Determine the [X, Y] coordinate at the center of the cell enclosing the given text.  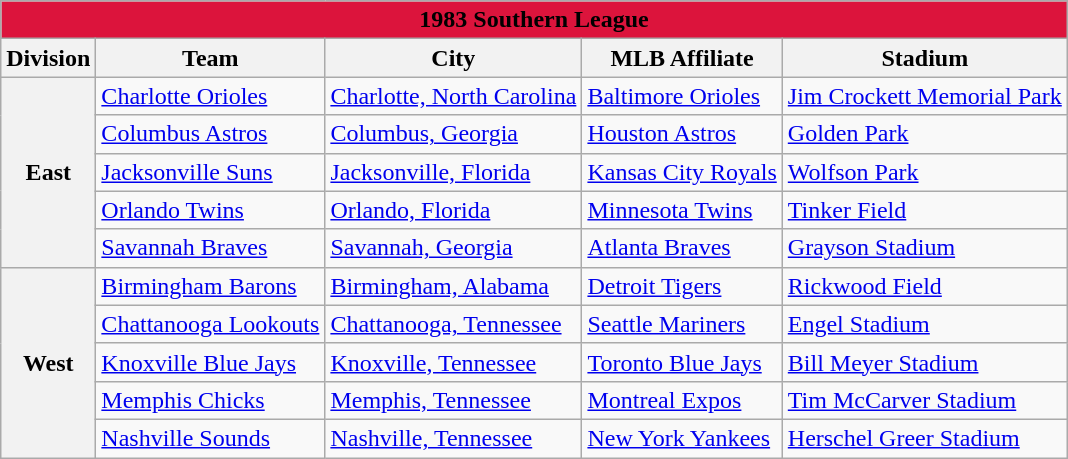
Birmingham, Alabama [454, 286]
Columbus Astros [210, 134]
Golden Park [924, 134]
Minnesota Twins [682, 210]
Herschel Greer Stadium [924, 438]
City [454, 58]
Knoxville, Tennessee [454, 362]
Division [48, 58]
Grayson Stadium [924, 248]
Rickwood Field [924, 286]
Charlotte, North Carolina [454, 96]
Savannah Braves [210, 248]
Detroit Tigers [682, 286]
Orlando, Florida [454, 210]
Savannah, Georgia [454, 248]
East [48, 172]
Knoxville Blue Jays [210, 362]
Engel Stadium [924, 324]
Houston Astros [682, 134]
Bill Meyer Stadium [924, 362]
Atlanta Braves [682, 248]
MLB Affiliate [682, 58]
Memphis Chicks [210, 400]
Baltimore Orioles [682, 96]
Team [210, 58]
Chattanooga, Tennessee [454, 324]
Montreal Expos [682, 400]
West [48, 362]
Jacksonville, Florida [454, 172]
Tinker Field [924, 210]
Toronto Blue Jays [682, 362]
Seattle Mariners [682, 324]
Nashville Sounds [210, 438]
Charlotte Orioles [210, 96]
Columbus, Georgia [454, 134]
Kansas City Royals [682, 172]
Jim Crockett Memorial Park [924, 96]
Stadium [924, 58]
Orlando Twins [210, 210]
Jacksonville Suns [210, 172]
Memphis, Tennessee [454, 400]
Nashville, Tennessee [454, 438]
Wolfson Park [924, 172]
Tim McCarver Stadium [924, 400]
New York Yankees [682, 438]
Birmingham Barons [210, 286]
1983 Southern League [534, 20]
Chattanooga Lookouts [210, 324]
